Return (x, y) of the center of cell containing provided text 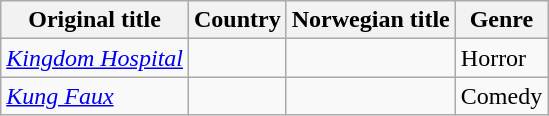
Comedy (501, 96)
Horror (501, 58)
Genre (501, 20)
Original title (95, 20)
Country (238, 20)
Kung Faux (95, 96)
Norwegian title (370, 20)
Kingdom Hospital (95, 58)
